Detect which cell encompasses the target text, then output its (x, y) center coordinate. 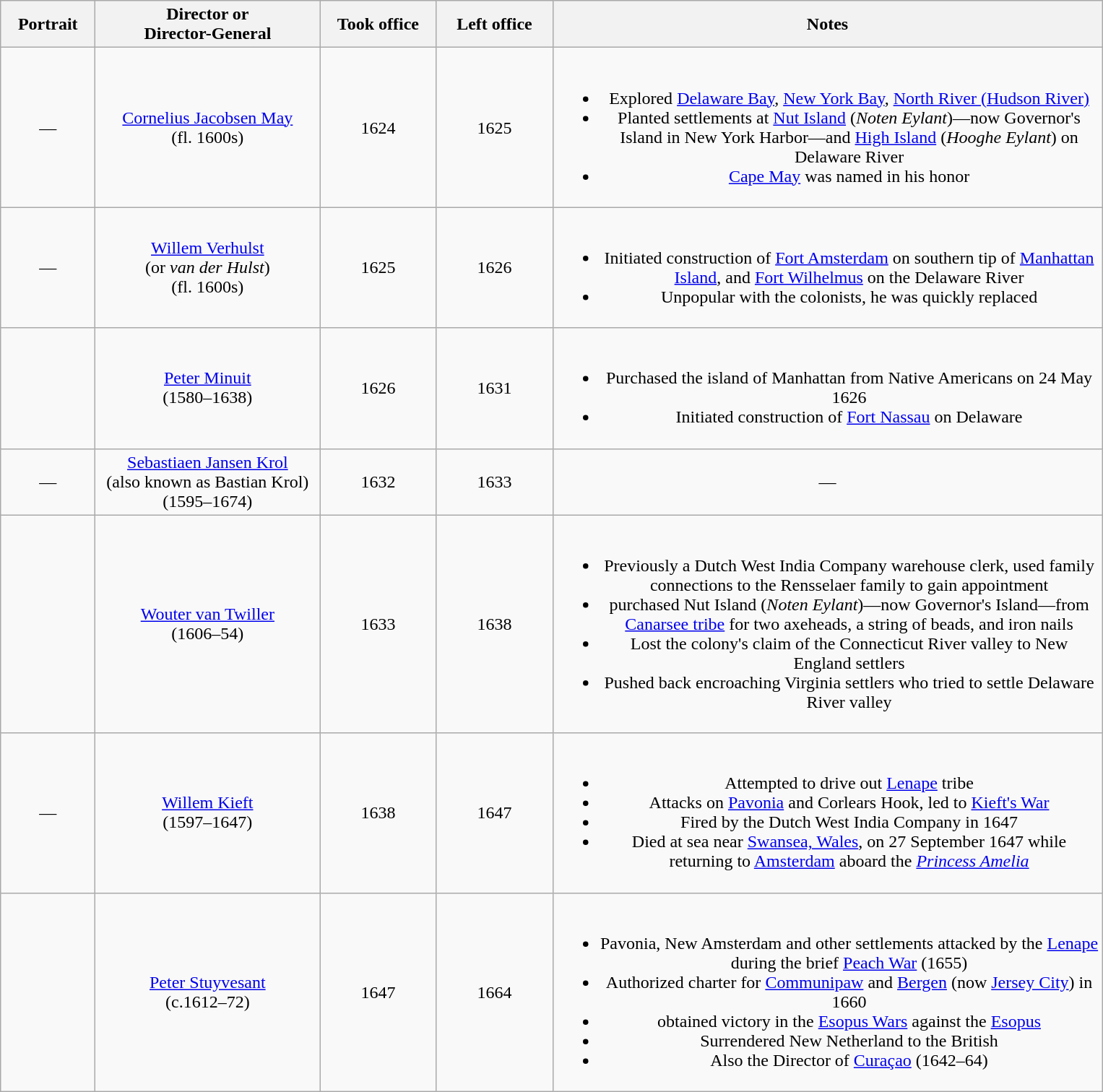
Willem Kieft (1597–1647) (208, 813)
1631 (494, 389)
Willem Verhulst(or van der Hulst)(fl. 1600s) (208, 267)
1632 (379, 482)
Left office (494, 25)
1664 (494, 992)
Director or Director-General (208, 25)
Peter Minuit (1580–1638) (208, 389)
Took office (379, 25)
Cornelius Jacobsen May (fl. 1600s) (208, 127)
Sebastiaen Jansen Krol(also known as Bastian Krol)(1595–1674) (208, 482)
Notes (828, 25)
Purchased the island of Manhattan from Native Americans on 24 May 1626 Initiated construction of Fort Nassau on Delaware (828, 389)
Wouter van Twiller (1606–54) (208, 624)
Peter Stuyvesant (c.1612–72) (208, 992)
1624 (379, 127)
Portrait (48, 25)
